From the cell containing the given text, extract its center point as [x, y] coordinate. 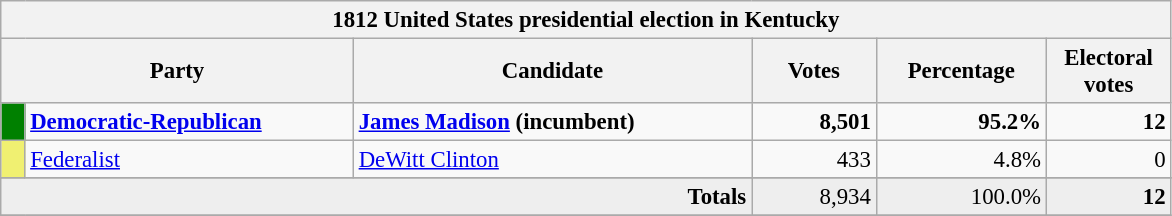
James Madison (incumbent) [552, 122]
0 [1108, 160]
Democratic-Republican [189, 122]
Candidate [552, 72]
100.0% [961, 197]
Electoral votes [1108, 72]
DeWitt Clinton [552, 160]
95.2% [961, 122]
Federalist [189, 160]
4.8% [961, 160]
Votes [814, 72]
1812 United States presidential election in Kentucky [586, 20]
Totals [376, 197]
Party [178, 72]
Percentage [961, 72]
433 [814, 160]
8,501 [814, 122]
8,934 [814, 197]
